Capture the cell that displays the provided text and extract its [X, Y] central coordinate. 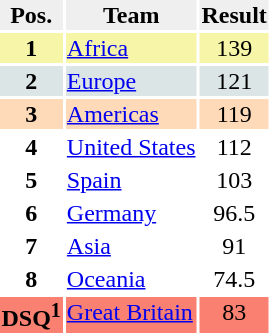
74.5 [234, 279]
6 [31, 213]
4 [31, 147]
139 [234, 48]
Spain [131, 180]
96.5 [234, 213]
119 [234, 114]
83 [234, 315]
DSQ1 [31, 315]
Team [131, 15]
3 [31, 114]
Great Britain [131, 315]
5 [31, 180]
7 [31, 246]
112 [234, 147]
Germany [131, 213]
1 [31, 48]
8 [31, 279]
United States [131, 147]
Africa [131, 48]
121 [234, 81]
91 [234, 246]
2 [31, 81]
Pos. [31, 15]
Oceania [131, 279]
Europe [131, 81]
Asia [131, 246]
Americas [131, 114]
Result [234, 15]
103 [234, 180]
